Pinpoint the cell where the given text exists, returning its (x, y) midpoint coordinate. 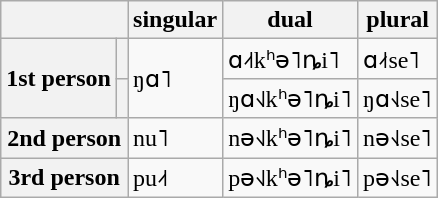
3rd person (64, 178)
1st person (59, 78)
2nd person (64, 138)
dual (290, 20)
ŋɑ˥ (176, 78)
singular (176, 20)
ɑ˨˦kʰə˥ȵi˥ (290, 59)
ŋɑ˧˩se˥ (398, 98)
plural (398, 20)
nu˥ (176, 138)
pə˧˩se˥ (398, 178)
pu˨˦ (176, 178)
nə˧˩kʰə˥ȵi˥ (290, 138)
ɑ˨˦se˥ (398, 59)
ŋɑ˧˩kʰə˥ȵi˥ (290, 98)
nə˧˩se˥ (398, 138)
pə˧˩kʰə˥ȵi˥ (290, 178)
